Pinpoint the cell where the given text exists, returning its (X, Y) midpoint coordinate. 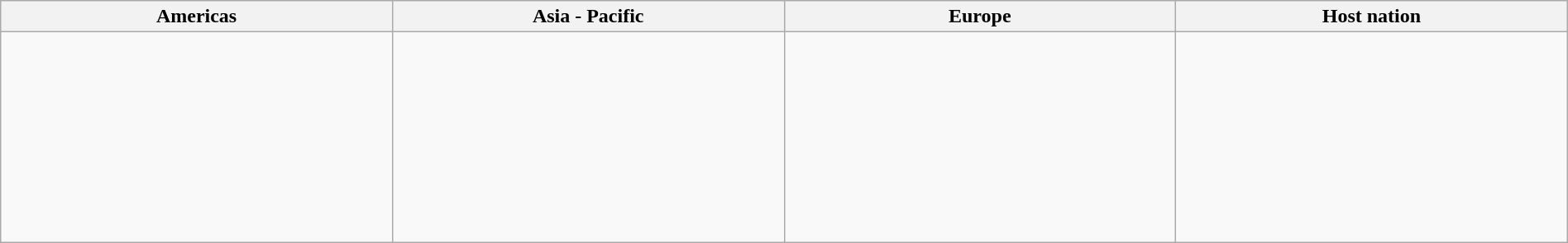
Host nation (1372, 17)
Europe (980, 17)
Asia - Pacific (588, 17)
Americas (197, 17)
